For the text-containing cell, return its midpoint in (x, y) coordinate format. 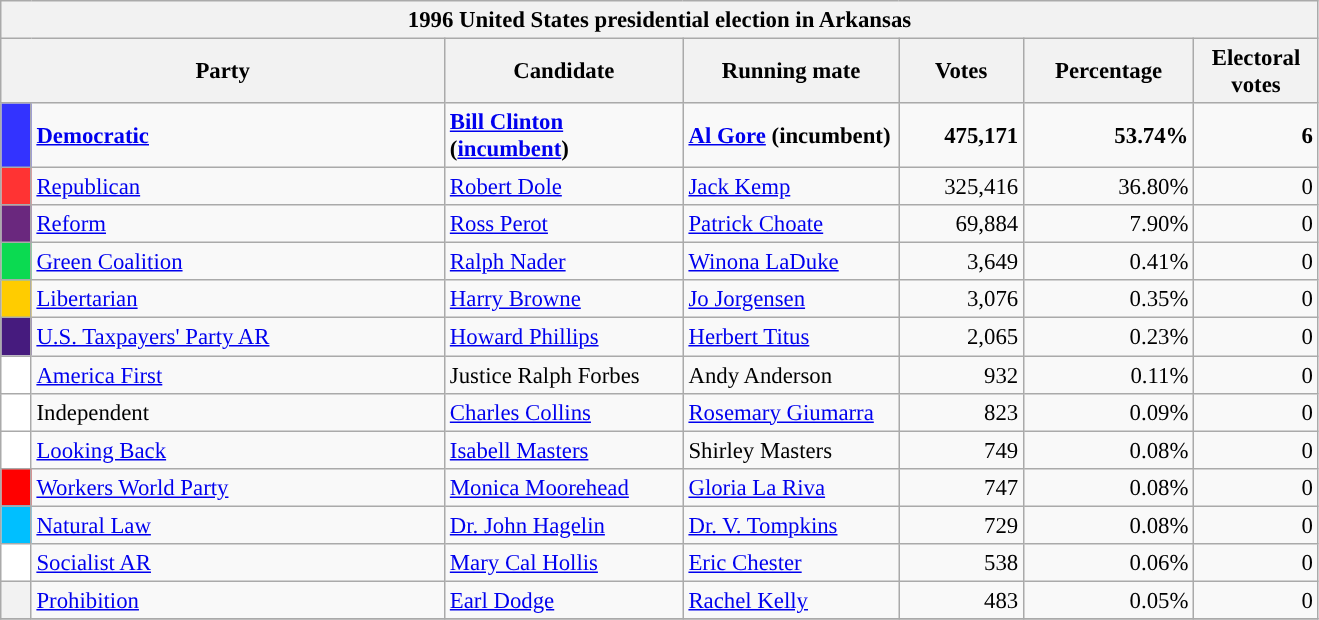
0.05% (1109, 600)
0.35% (1109, 299)
U.S. Taxpayers' Party AR (238, 337)
69,884 (962, 224)
Harry Browne (564, 299)
2,065 (962, 337)
0.09% (1109, 412)
Votes (962, 72)
Green Coalition (238, 262)
0.11% (1109, 375)
Robert Dole (564, 187)
0.41% (1109, 262)
823 (962, 412)
Democratic (238, 136)
Republican (238, 187)
53.74% (1109, 136)
Independent (238, 412)
Prohibition (238, 600)
7.90% (1109, 224)
Libertarian (238, 299)
729 (962, 525)
Ralph Nader (564, 262)
Candidate (564, 72)
Andy Anderson (791, 375)
Jack Kemp (791, 187)
Looking Back (238, 450)
538 (962, 563)
Eric Chester (791, 563)
3,076 (962, 299)
Patrick Choate (791, 224)
Monica Moorehead (564, 487)
Charles Collins (564, 412)
0.06% (1109, 563)
Jo Jorgensen (791, 299)
1996 United States presidential election in Arkansas (660, 20)
Rosemary Giumarra (791, 412)
Earl Dodge (564, 600)
Herbert Titus (791, 337)
6 (1256, 136)
Isabell Masters (564, 450)
Party (223, 72)
932 (962, 375)
36.80% (1109, 187)
Dr. John Hagelin (564, 525)
Shirley Masters (791, 450)
Reform (238, 224)
Percentage (1109, 72)
325,416 (962, 187)
Gloria La Riva (791, 487)
0.23% (1109, 337)
483 (962, 600)
Mary Cal Hollis (564, 563)
America First (238, 375)
Ross Perot (564, 224)
Running mate (791, 72)
Bill Clinton (incumbent) (564, 136)
Justice Ralph Forbes (564, 375)
Dr. V. Tompkins (791, 525)
Natural Law (238, 525)
747 (962, 487)
Al Gore (incumbent) (791, 136)
3,649 (962, 262)
Rachel Kelly (791, 600)
Howard Phillips (564, 337)
Socialist AR (238, 563)
Winona LaDuke (791, 262)
Electoral votes (1256, 72)
749 (962, 450)
Workers World Party (238, 487)
475,171 (962, 136)
